Find where the given text appears and provide that cell's center as [x, y] coordinate. 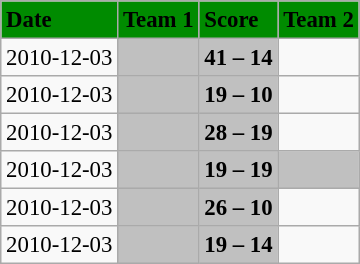
Team 1 [158, 20]
Team 2 [318, 20]
41 – 14 [238, 57]
28 – 19 [238, 133]
19 – 19 [238, 170]
19 – 10 [238, 95]
Date [60, 20]
19 – 14 [238, 245]
26 – 10 [238, 208]
Score [238, 20]
